Output the [X, Y] coordinate of the center of the cell containing the given text.  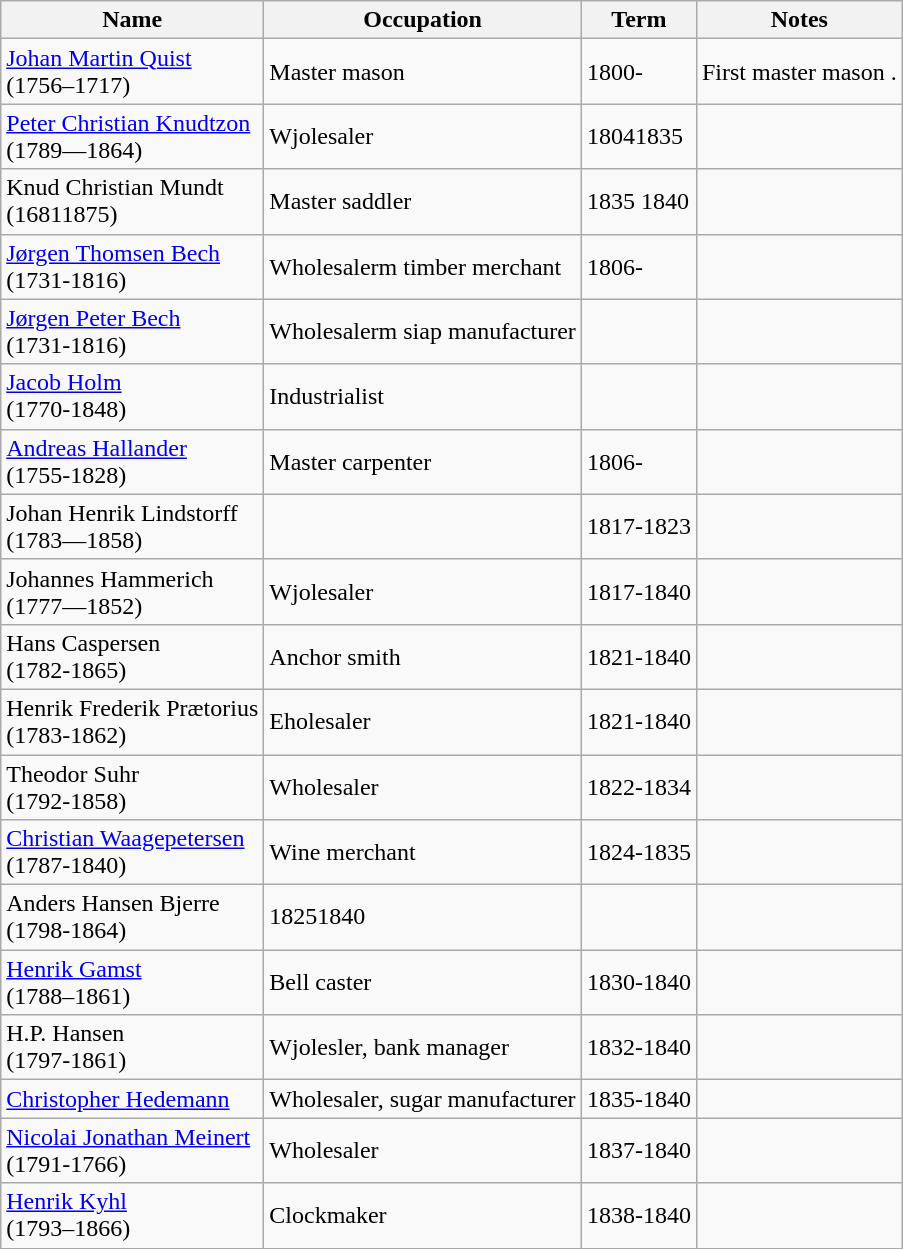
1837-1840 [638, 1150]
Knud Christian Mundt (16811875) [132, 202]
1800- [638, 72]
Name [132, 20]
Master saddler [423, 202]
Master carpenter [423, 462]
1838-1840 [638, 1216]
1817-1840 [638, 592]
Jacob Holm (1770-1848) [132, 396]
18041835 [638, 136]
H.P. Hansen (1797-1861) [132, 1048]
18251840 [423, 918]
Wholesalerm siap manufacturer [423, 332]
Occupation [423, 20]
Wjolesler, bank manager [423, 1048]
Johan Martin Quist (1756–1717) [132, 72]
1835-1840 [638, 1099]
Henrik Frederik Prætorius (1783-1862) [132, 722]
Jørgen Peter Bech (1731-1816) [132, 332]
Johannes Hammerich (1777—1852) [132, 592]
Clockmaker [423, 1216]
Henrik Gamst (1788–1861) [132, 982]
Theodor Suhr (1792-1858) [132, 786]
Wholesaler, sugar manufacturer [423, 1099]
1824-1835 [638, 852]
Master mason [423, 72]
First master mason . [799, 72]
Bell caster [423, 982]
1830-1840 [638, 982]
Hans Caspersen (1782-1865) [132, 656]
Wine merchant [423, 852]
Anchor smith [423, 656]
Peter Christian Knudtzon (1789—1864) [132, 136]
Eholesaler [423, 722]
1835 1840 [638, 202]
Andreas Hallander (1755-1828) [132, 462]
Nicolai Jonathan Meinert (1791-1766) [132, 1150]
Anders Hansen Bjerre (1798-1864) [132, 918]
1832-1840 [638, 1048]
Wholesalerm timber merchant [423, 266]
1822-1834 [638, 786]
Johan Henrik Lindstorff (1783—1858) [132, 526]
Notes [799, 20]
1817-1823 [638, 526]
Christopher Hedemann [132, 1099]
Christian Waagepetersen(1787-1840) [132, 852]
Jørgen Thomsen Bech (1731-1816) [132, 266]
Henrik Kyhl (1793–1866) [132, 1216]
Industrialist [423, 396]
Term [638, 20]
